Pinpoint the cell where the given text exists, returning its [X, Y] midpoint coordinate. 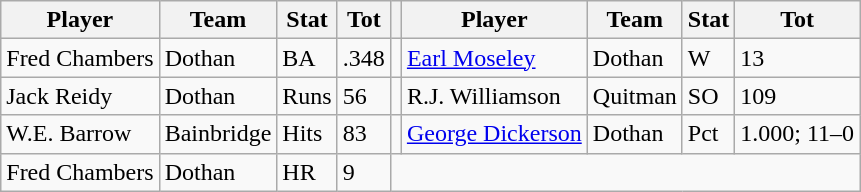
Runs [307, 96]
Pct [708, 134]
SO [708, 96]
109 [798, 96]
R.J. Williamson [494, 96]
Bainbridge [218, 134]
Quitman [634, 96]
HR [307, 172]
W [708, 58]
Earl Moseley [494, 58]
Jack Reidy [80, 96]
13 [798, 58]
9 [364, 172]
.348 [364, 58]
1.000; 11–0 [798, 134]
56 [364, 96]
BA [307, 58]
W.E. Barrow [80, 134]
83 [364, 134]
George Dickerson [494, 134]
Hits [307, 134]
